Identify which cell holds the provided text, then report its (X, Y) central coordinate. 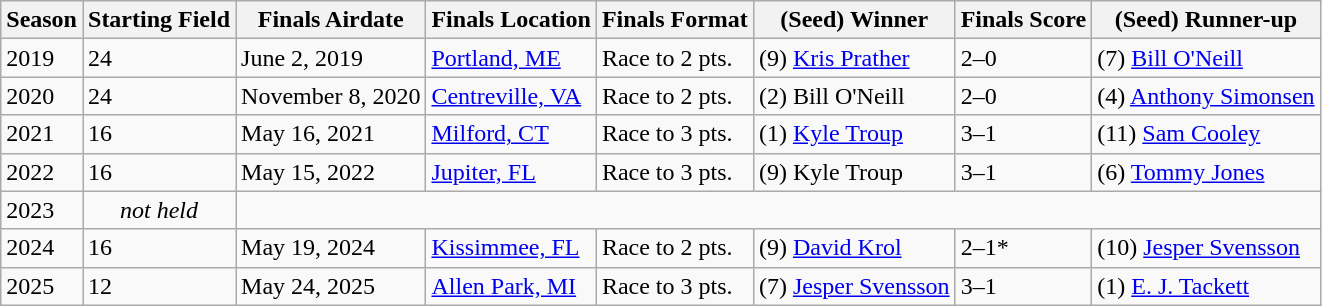
May 16, 2021 (331, 134)
November 8, 2020 (331, 96)
2–1* (1024, 248)
(Seed) Runner-up (1206, 20)
2020 (42, 96)
Season (42, 20)
May 15, 2022 (331, 172)
not held (158, 210)
(9) Kyle Troup (854, 172)
Finals Format (674, 20)
2023 (42, 210)
2021 (42, 134)
2025 (42, 286)
(1) Kyle Troup (854, 134)
Portland, ME (511, 58)
Starting Field (158, 20)
12 (158, 286)
Jupiter, FL (511, 172)
(2) Bill O'Neill (854, 96)
2022 (42, 172)
(9) David Krol (854, 248)
(9) Kris Prather (854, 58)
2024 (42, 248)
Finals Score (1024, 20)
(10) Jesper Svensson (1206, 248)
2019 (42, 58)
Centreville, VA (511, 96)
(7) Jesper Svensson (854, 286)
(4) Anthony Simonsen (1206, 96)
(1) E. J. Tackett (1206, 286)
Finals Airdate (331, 20)
Milford, CT (511, 134)
(6) Tommy Jones (1206, 172)
May 24, 2025 (331, 286)
May 19, 2024 (331, 248)
Finals Location (511, 20)
(7) Bill O'Neill (1206, 58)
(Seed) Winner (854, 20)
June 2, 2019 (331, 58)
(11) Sam Cooley (1206, 134)
Kissimmee, FL (511, 248)
Allen Park, MI (511, 286)
